Determine the (X, Y) coordinate at the center of the cell enclosing the given text.  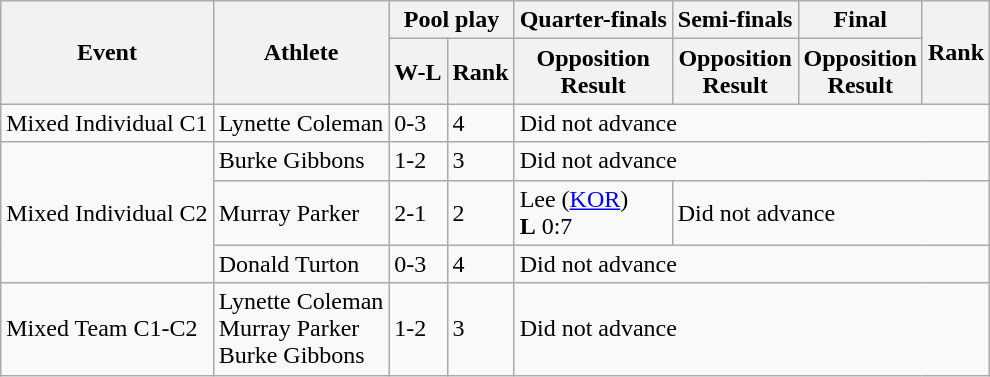
W-L (418, 72)
Burke Gibbons (301, 161)
Murray Parker (301, 212)
Mixed Individual C1 (107, 123)
Pool play (452, 20)
Lynette ColemanMurray ParkerBurke Gibbons (301, 329)
2 (480, 212)
Event (107, 52)
Mixed Individual C2 (107, 212)
Mixed Team C1-C2 (107, 329)
Donald Turton (301, 264)
Lee (KOR)L 0:7 (593, 212)
Lynette Coleman (301, 123)
Final (860, 20)
Athlete (301, 52)
Quarter-finals (593, 20)
Semi-finals (735, 20)
2-1 (418, 212)
